For the text-containing cell, return its midpoint in [X, Y] coordinate format. 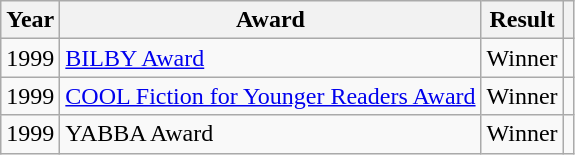
Award [270, 20]
YABBA Award [270, 134]
Result [522, 20]
Year [30, 20]
COOL Fiction for Younger Readers Award [270, 96]
BILBY Award [270, 58]
